Return (X, Y) of the center of cell containing provided text 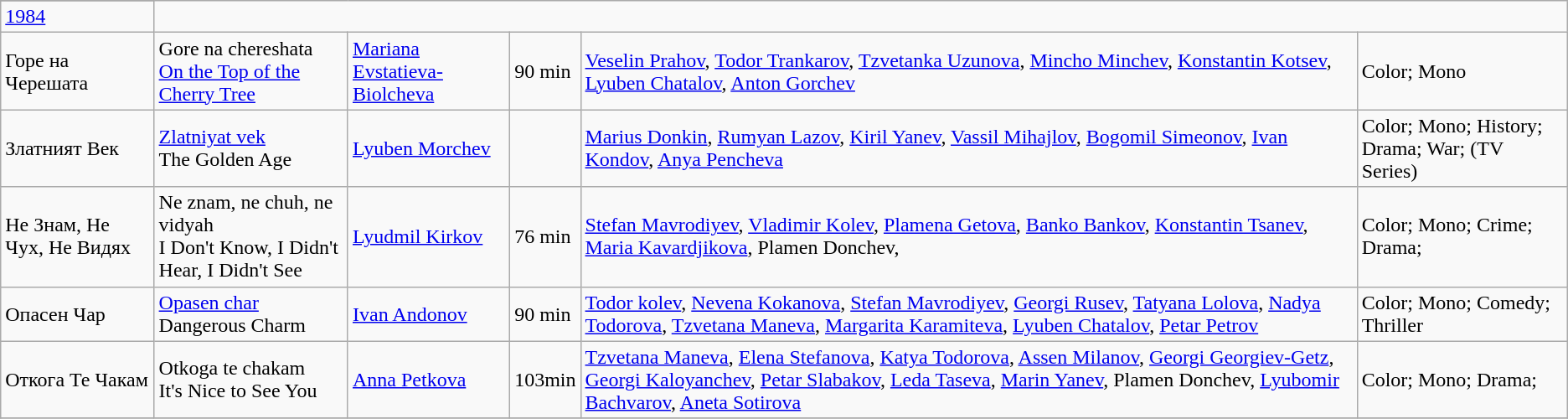
Горе на Черешата (77, 71)
Anna Petkova (429, 380)
Zlatniyat vek The Golden Age (251, 148)
Mariana Evstatieva-Biolcheva (429, 71)
Color; Mono (1462, 71)
Color; Mono; Crime; Drama; (1462, 236)
Opasen charDangerous Charm (251, 313)
Color; Mono; Comedy; Thriller (1462, 313)
76 min (545, 236)
Откога Те Чакам (77, 380)
Marius Donkin, Rumyan Lazov, Kiril Yanev, Vassil Mihajlov, Bogomil Simeonov, Ivan Kondov, Anya Pencheva (968, 148)
Опасен Чар (77, 313)
103min (545, 380)
Otkoga te chakamIt's Nice to See You (251, 380)
Lyuben Morchev (429, 148)
Lyudmil Kirkov (429, 236)
Color; Mono; Drama; (1462, 380)
Gore na chereshataOn the Top of the Cherry Tree (251, 71)
Ne znam, ne chuh, ne vidyahI Don't Know, I Didn't Hear, I Didn't See (251, 236)
Color; Mono; History; Drama; War; (TV Series) (1462, 148)
1984 (77, 17)
Ivan Andonov (429, 313)
Златният Век (77, 148)
Не Знам, Не Чух, Не Видях (77, 236)
Stefan Mavrodiyev, Vladimir Kolev, Plamena Getova, Banko Bankov, Konstantin Tsanev, Maria Kavardjikova, Plamen Donchev, (968, 236)
Veselin Prahov, Todor Trankarov, Tzvetanka Uzunova, Mincho Minchev, Konstantin Kotsev, Lyuben Chatalov, Anton Gorchev (968, 71)
